Capture the cell that displays the provided text and extract its (X, Y) central coordinate. 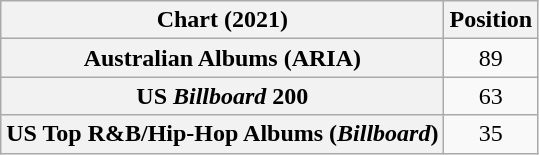
Australian Albums (ARIA) (222, 58)
US Top R&B/Hip-Hop Albums (Billboard) (222, 134)
35 (491, 134)
63 (491, 96)
Position (491, 20)
Chart (2021) (222, 20)
89 (491, 58)
US Billboard 200 (222, 96)
